Find where the given text appears and provide that cell's center as [X, Y] coordinate. 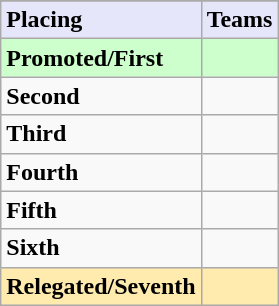
Relegated/Seventh [101, 286]
Second [101, 96]
Sixth [101, 248]
Teams [240, 20]
Third [101, 134]
Fourth [101, 172]
Promoted/First [101, 58]
Placing [101, 20]
Fifth [101, 210]
